Return (X, Y) of the center of cell containing provided text 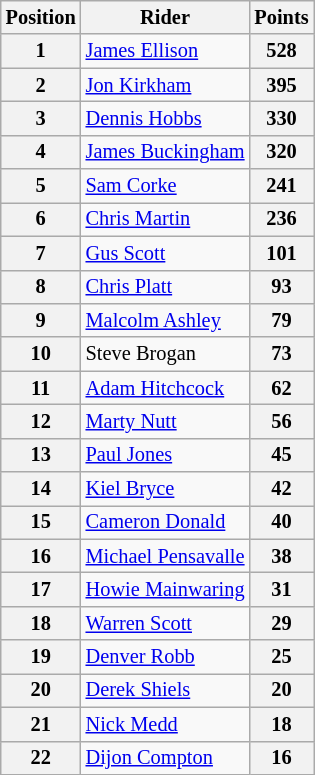
5 (41, 186)
25 (281, 657)
93 (281, 287)
11 (41, 388)
73 (281, 354)
19 (41, 657)
236 (281, 219)
Michael Pensavalle (166, 556)
7 (41, 253)
Cameron Donald (166, 522)
38 (281, 556)
Kiel Bryce (166, 489)
15 (41, 522)
528 (281, 51)
9 (41, 320)
79 (281, 320)
101 (281, 253)
1 (41, 51)
62 (281, 388)
12 (41, 421)
Dijon Compton (166, 758)
31 (281, 589)
Derek Shiels (166, 690)
Adam Hitchcock (166, 388)
Marty Nutt (166, 421)
Dennis Hobbs (166, 118)
4 (41, 152)
395 (281, 85)
29 (281, 623)
Steve Brogan (166, 354)
3 (41, 118)
40 (281, 522)
6 (41, 219)
Malcolm Ashley (166, 320)
Warren Scott (166, 623)
James Ellison (166, 51)
Points (281, 17)
Sam Corke (166, 186)
Position (41, 17)
56 (281, 421)
21 (41, 724)
330 (281, 118)
45 (281, 455)
10 (41, 354)
320 (281, 152)
42 (281, 489)
Gus Scott (166, 253)
17 (41, 589)
Howie Mainwaring (166, 589)
2 (41, 85)
8 (41, 287)
Denver Robb (166, 657)
James Buckingham (166, 152)
22 (41, 758)
Chris Platt (166, 287)
Nick Medd (166, 724)
Chris Martin (166, 219)
Rider (166, 17)
Paul Jones (166, 455)
13 (41, 455)
241 (281, 186)
14 (41, 489)
Jon Kirkham (166, 85)
